Return (x, y) of the center of cell containing provided text 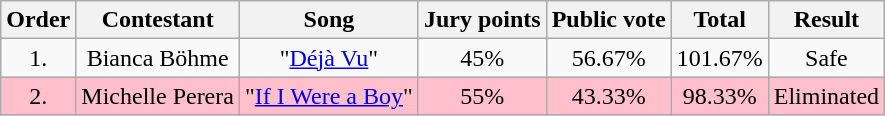
"Déjà Vu" (328, 58)
43.33% (608, 96)
2. (38, 96)
Eliminated (826, 96)
Bianca Böhme (158, 58)
45% (482, 58)
Total (720, 20)
Jury points (482, 20)
55% (482, 96)
Song (328, 20)
Contestant (158, 20)
98.33% (720, 96)
56.67% (608, 58)
Safe (826, 58)
"If I Were a Boy" (328, 96)
Order (38, 20)
101.67% (720, 58)
1. (38, 58)
Result (826, 20)
Public vote (608, 20)
Michelle Perera (158, 96)
